Determine the (x, y) coordinate at the center of the cell enclosing the given text.  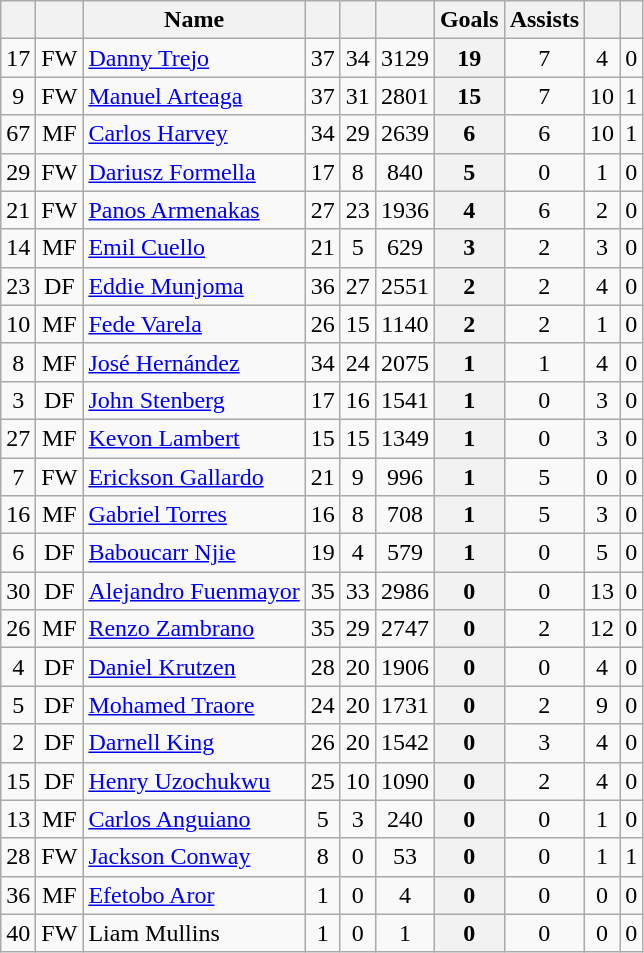
Liam Mullins (194, 933)
1731 (404, 705)
40 (18, 933)
Mohamed Traore (194, 705)
Darnell King (194, 743)
579 (404, 553)
Henry Uzochukwu (194, 781)
Carlos Anguiano (194, 819)
Baboucarr Njie (194, 553)
1906 (404, 667)
Name (194, 20)
Dariusz Formella (194, 172)
1349 (404, 438)
53 (404, 857)
1936 (404, 210)
Danny Trejo (194, 58)
33 (358, 591)
996 (404, 477)
31 (358, 96)
840 (404, 172)
José Hernández (194, 362)
Alejandro Fuenmayor (194, 591)
1541 (404, 400)
12 (602, 629)
30 (18, 591)
3129 (404, 58)
Emil Cuello (194, 248)
Assists (544, 20)
1090 (404, 781)
Kevon Lambert (194, 438)
Jackson Conway (194, 857)
25 (322, 781)
629 (404, 248)
2639 (404, 134)
2801 (404, 96)
Panos Armenakas (194, 210)
Efetobo Aror (194, 895)
Erickson Gallardo (194, 477)
1542 (404, 743)
Daniel Krutzen (194, 667)
2551 (404, 286)
Goals (469, 20)
708 (404, 515)
2986 (404, 591)
John Stenberg (194, 400)
Fede Varela (194, 324)
14 (18, 248)
Eddie Munjoma (194, 286)
Manuel Arteaga (194, 96)
2075 (404, 362)
67 (18, 134)
Renzo Zambrano (194, 629)
Carlos Harvey (194, 134)
240 (404, 819)
Gabriel Torres (194, 515)
1140 (404, 324)
2747 (404, 629)
